Find where the given text appears and provide that cell's center as (X, Y) coordinate. 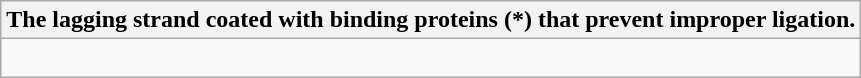
The lagging strand coated with binding proteins (*) that prevent improper ligation. (431, 20)
